Provide the (X, Y) coordinate of the cell's center where the given text is located.  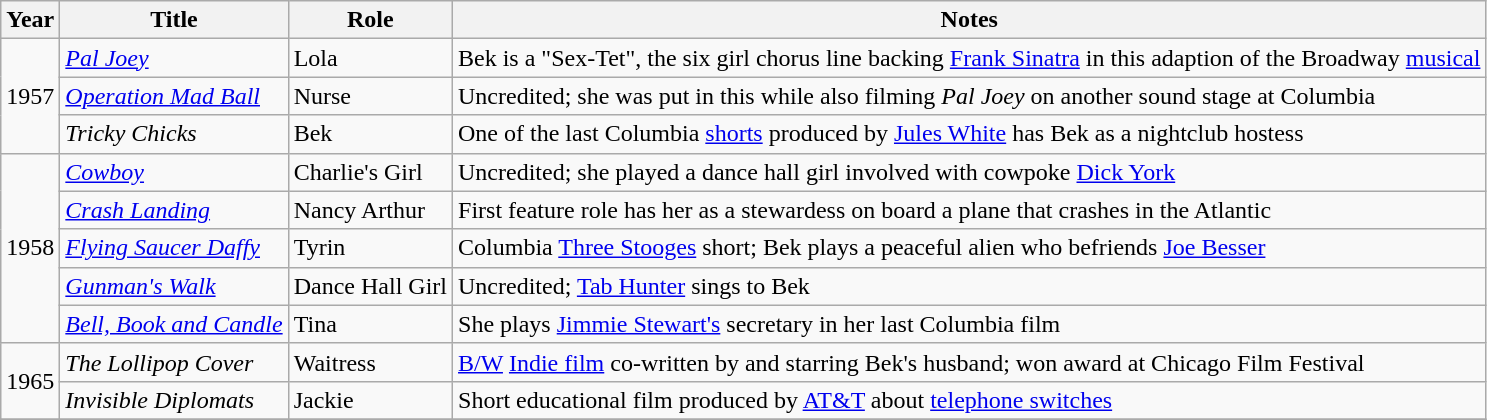
Cowboy (174, 172)
Tyrin (370, 248)
Uncredited; she played a dance hall girl involved with cowpoke Dick York (970, 172)
Operation Mad Ball (174, 96)
Columbia Three Stooges short; Bek plays a peaceful alien who befriends Joe Besser (970, 248)
Charlie's Girl (370, 172)
Year (30, 20)
Role (370, 20)
Tricky Chicks (174, 134)
One of the last Columbia shorts produced by Jules White has Bek as a nightclub hostess (970, 134)
Bell, Book and Candle (174, 324)
Short educational film produced by AT&T about telephone switches (970, 400)
She plays Jimmie Stewart's secretary in her last Columbia film (970, 324)
Title (174, 20)
Crash Landing (174, 210)
1958 (30, 248)
Jackie (370, 400)
Gunman's Walk (174, 286)
1965 (30, 381)
Dance Hall Girl (370, 286)
Flying Saucer Daffy (174, 248)
B/W Indie film co-written by and starring Bek's husband; won award at Chicago Film Festival (970, 362)
1957 (30, 96)
First feature role has her as a stewardess on board a plane that crashes in the Atlantic (970, 210)
Bek is a "Sex-Tet", the six girl chorus line backing Frank Sinatra in this adaption of the Broadway musical (970, 58)
Uncredited; she was put in this while also filming Pal Joey on another sound stage at Columbia (970, 96)
Nancy Arthur (370, 210)
Invisible Diplomats (174, 400)
Nurse (370, 96)
Bek (370, 134)
Pal Joey (174, 58)
Uncredited; Tab Hunter sings to Bek (970, 286)
Waitress (370, 362)
Notes (970, 20)
Lola (370, 58)
The Lollipop Cover (174, 362)
Tina (370, 324)
